For the text-containing cell, return its midpoint in (X, Y) coordinate format. 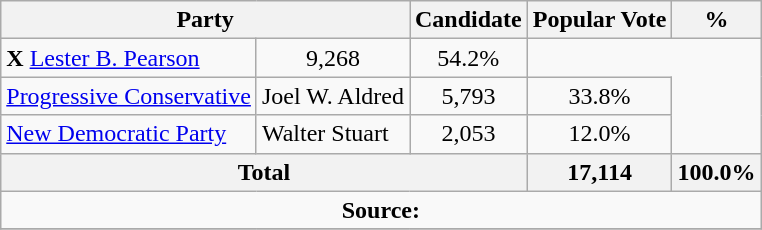
54.2% (469, 58)
Progressive Conservative (129, 96)
100.0% (716, 172)
% (716, 20)
X Lester B. Pearson (129, 58)
9,268 (332, 58)
Party (206, 20)
12.0% (600, 134)
Popular Vote (600, 20)
5,793 (469, 96)
New Democratic Party (129, 134)
Total (264, 172)
Walter Stuart (332, 134)
2,053 (469, 134)
Source: (381, 210)
Candidate (469, 20)
17,114 (600, 172)
Joel W. Aldred (332, 96)
33.8% (600, 96)
